Find where the given text appears and provide that cell's center as (x, y) coordinate. 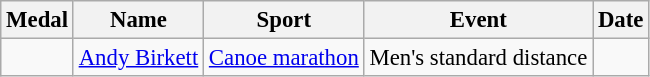
Canoe marathon (284, 58)
Men's standard distance (478, 58)
Andy Birkett (138, 58)
Date (621, 20)
Sport (284, 20)
Name (138, 20)
Medal (38, 20)
Event (478, 20)
